Find where the given text appears and provide that cell's center as (X, Y) coordinate. 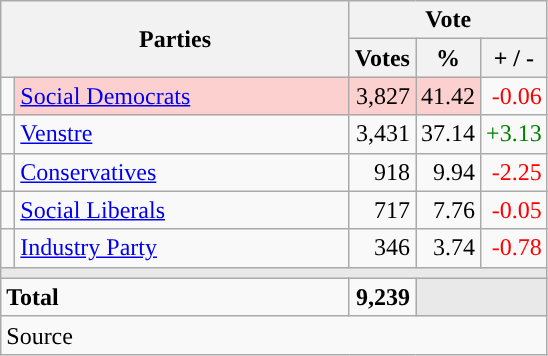
% (448, 58)
9,239 (382, 297)
3,431 (382, 134)
717 (382, 210)
918 (382, 172)
Parties (176, 39)
Industry Party (182, 248)
Conservatives (182, 172)
3,827 (382, 96)
-2.25 (514, 172)
346 (382, 248)
Social Liberals (182, 210)
Social Democrats (182, 96)
Source (274, 335)
7.76 (448, 210)
Total (176, 297)
41.42 (448, 96)
-0.78 (514, 248)
+3.13 (514, 134)
Votes (382, 58)
Venstre (182, 134)
Vote (448, 20)
3.74 (448, 248)
+ / - (514, 58)
9.94 (448, 172)
37.14 (448, 134)
-0.05 (514, 210)
-0.06 (514, 96)
